Extract the [X, Y] coordinate from the center of the cell holding the provided text.  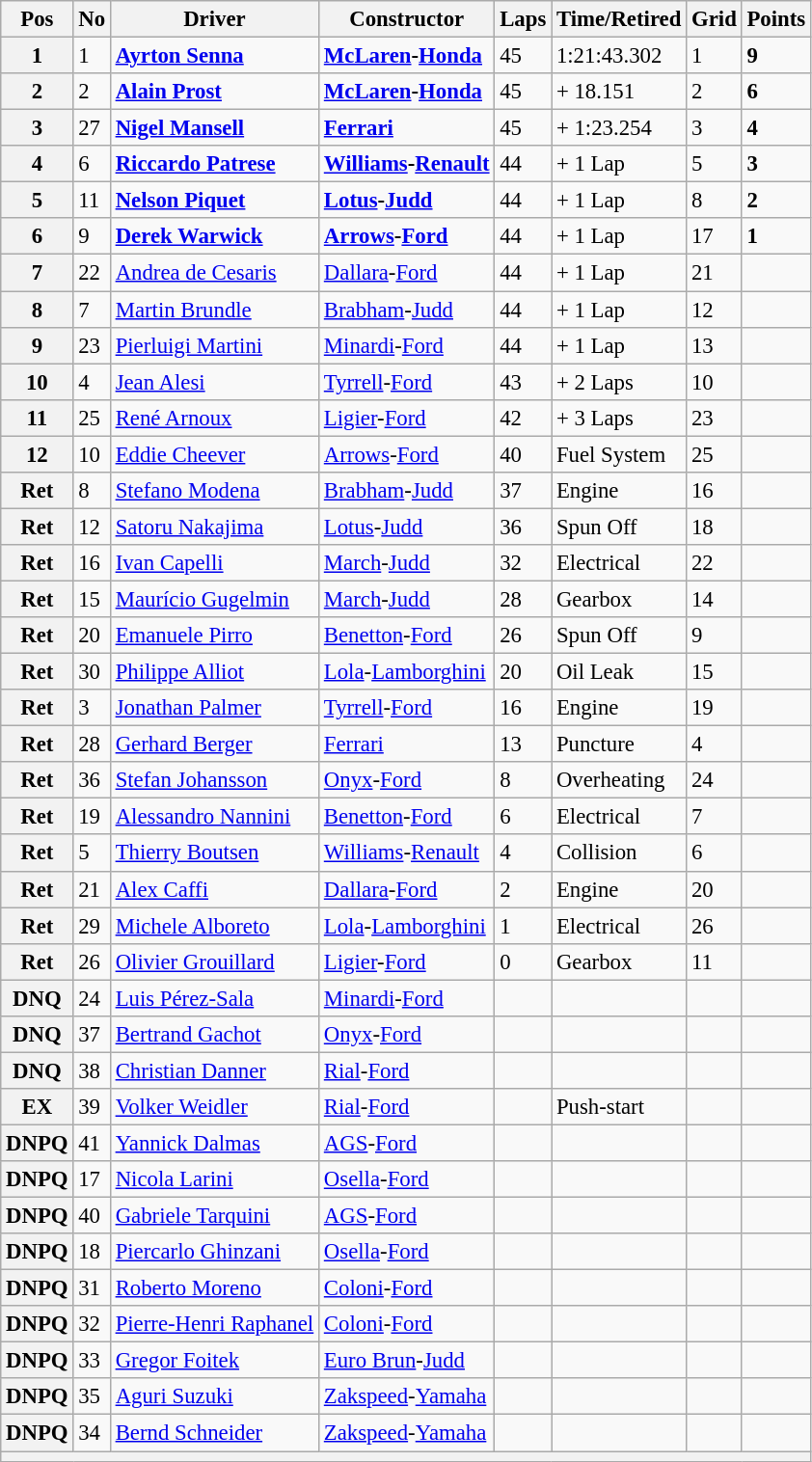
Driver [214, 19]
+ 3 Laps [619, 418]
Jean Alesi [214, 382]
Satoru Nakajima [214, 527]
Nicola Larini [214, 1179]
30 [92, 672]
Push-start [619, 1107]
Maurício Gugelmin [214, 599]
Luis Pérez-Sala [214, 998]
Martin Brundle [214, 310]
Roberto Moreno [214, 1288]
Gregor Foitek [214, 1361]
Alessandro Nannini [214, 817]
Points [775, 19]
Ivan Capelli [214, 563]
Aguri Suzuki [214, 1397]
Fuel System [619, 454]
42 [523, 418]
Eddie Cheever [214, 454]
EX [37, 1107]
René Arnoux [214, 418]
Philippe Alliot [214, 672]
Derek Warwick [214, 236]
Oil Leak [619, 672]
Thierry Boutsen [214, 853]
+ 2 Laps [619, 382]
27 [92, 128]
Time/Retired [619, 19]
Pos [37, 19]
Nelson Piquet [214, 201]
Christian Danner [214, 1070]
Puncture [619, 745]
33 [92, 1361]
Alain Prost [214, 92]
38 [92, 1070]
29 [92, 926]
Bertrand Gachot [214, 1035]
1:21:43.302 [619, 56]
Yannick Dalmas [214, 1143]
Andrea de Cesaris [214, 273]
Olivier Grouillard [214, 961]
34 [92, 1433]
Laps [523, 19]
No [92, 19]
Nigel Mansell [214, 128]
Stefan Johansson [214, 780]
14 [714, 599]
Grid [714, 19]
Euro Brun-Judd [407, 1361]
Michele Alboreto [214, 926]
Ayrton Senna [214, 56]
Piercarlo Ghinzani [214, 1252]
35 [92, 1397]
Bernd Schneider [214, 1433]
31 [92, 1288]
+ 18.151 [619, 92]
Pierre-Henri Raphanel [214, 1324]
Constructor [407, 19]
Pierluigi Martini [214, 345]
Gabriele Tarquini [214, 1216]
Stefano Modena [214, 491]
Gerhard Berger [214, 745]
43 [523, 382]
0 [523, 961]
Collision [619, 853]
Alex Caffi [214, 889]
Overheating [619, 780]
39 [92, 1107]
41 [92, 1143]
Emanuele Pirro [214, 636]
+ 1:23.254 [619, 128]
Riccardo Patrese [214, 164]
Jonathan Palmer [214, 708]
Volker Weidler [214, 1107]
